Locate the cell with the specified text and output its [x, y] center coordinate. 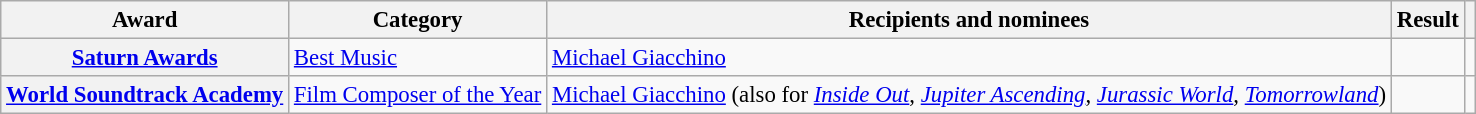
Category [418, 20]
Saturn Awards [145, 58]
Best Music [418, 58]
Michael Giacchino (also for Inside Out, Jupiter Ascending, Jurassic World, Tomorrowland) [970, 95]
Michael Giacchino [970, 58]
Award [145, 20]
World Soundtrack Academy [145, 95]
Film Composer of the Year [418, 95]
Recipients and nominees [970, 20]
Result [1428, 20]
